For the text-containing cell, return its midpoint in (X, Y) coordinate format. 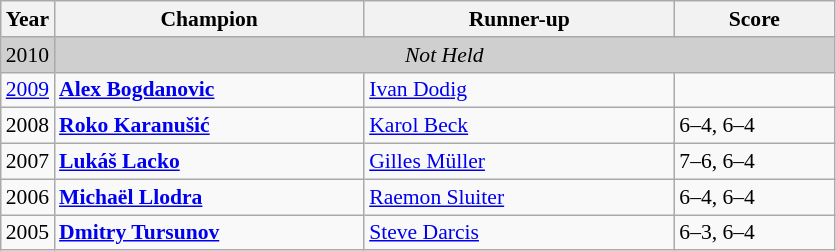
2007 (28, 162)
Steve Darcis (519, 233)
Karol Beck (519, 126)
7–6, 6–4 (754, 162)
Champion (209, 19)
2009 (28, 90)
Raemon Sluiter (519, 197)
Roko Karanušić (209, 126)
Gilles Müller (519, 162)
Not Held (444, 55)
2005 (28, 233)
2008 (28, 126)
Ivan Dodig (519, 90)
Lukáš Lacko (209, 162)
Year (28, 19)
2006 (28, 197)
2010 (28, 55)
Alex Bogdanovic (209, 90)
Michaël Llodra (209, 197)
Dmitry Tursunov (209, 233)
6–3, 6–4 (754, 233)
Score (754, 19)
Runner-up (519, 19)
